Extract the (x, y) coordinate from the center of the cell holding the provided text.  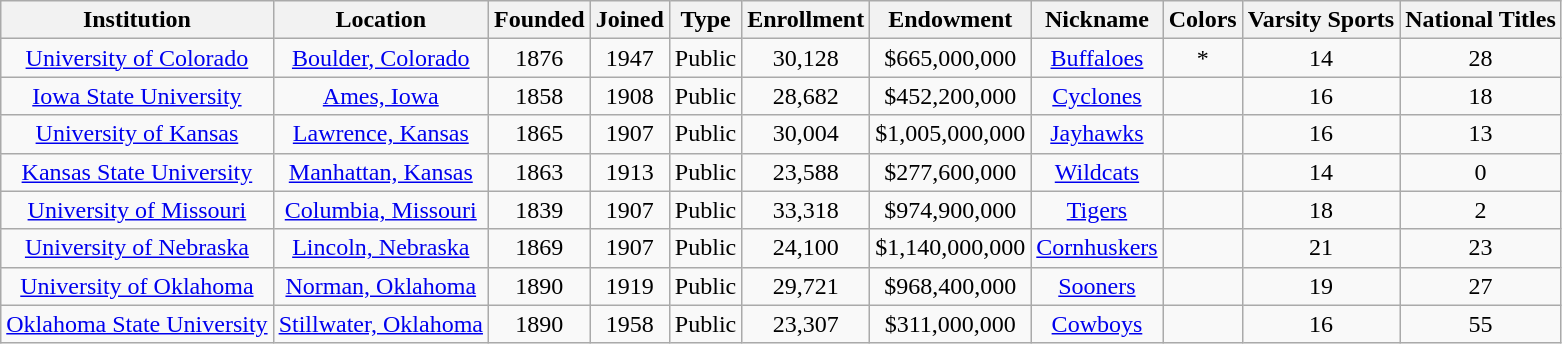
21 (1321, 248)
Cyclones (1097, 96)
Stillwater, Oklahoma (380, 324)
1863 (539, 172)
Tigers (1097, 210)
Varsity Sports (1321, 20)
1947 (630, 58)
1839 (539, 210)
Norman, Oklahoma (380, 286)
Lawrence, Kansas (380, 134)
1958 (630, 324)
$311,000,000 (950, 324)
1858 (539, 96)
1865 (539, 134)
Colors (1202, 20)
1913 (630, 172)
1908 (630, 96)
University of Oklahoma (137, 286)
* (1202, 58)
23,588 (806, 172)
$665,000,000 (950, 58)
1876 (539, 58)
$277,600,000 (950, 172)
1919 (630, 286)
2 (1481, 210)
$974,900,000 (950, 210)
University of Nebraska (137, 248)
33,318 (806, 210)
Iowa State University (137, 96)
$452,200,000 (950, 96)
Oklahoma State University (137, 324)
Enrollment (806, 20)
Boulder, Colorado (380, 58)
University of Kansas (137, 134)
Sooners (1097, 286)
Type (705, 20)
Cornhuskers (1097, 248)
Ames, Iowa (380, 96)
55 (1481, 324)
23 (1481, 248)
27 (1481, 286)
Joined (630, 20)
24,100 (806, 248)
$968,400,000 (950, 286)
30,004 (806, 134)
$1,140,000,000 (950, 248)
Manhattan, Kansas (380, 172)
28 (1481, 58)
Endowment (950, 20)
$1,005,000,000 (950, 134)
Institution (137, 20)
Kansas State University (137, 172)
29,721 (806, 286)
Location (380, 20)
Wildcats (1097, 172)
Buffaloes (1097, 58)
0 (1481, 172)
National Titles (1481, 20)
University of Missouri (137, 210)
23,307 (806, 324)
13 (1481, 134)
Columbia, Missouri (380, 210)
Cowboys (1097, 324)
University of Colorado (137, 58)
30,128 (806, 58)
Nickname (1097, 20)
Founded (539, 20)
28,682 (806, 96)
19 (1321, 286)
Jayhawks (1097, 134)
1869 (539, 248)
Lincoln, Nebraska (380, 248)
